Search for the cell housing the specified text and yield its (x, y) center coordinate. 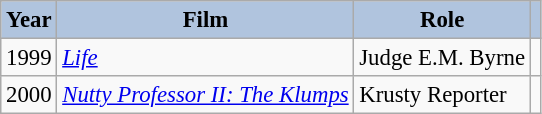
Year (29, 20)
Role (442, 20)
2000 (29, 95)
Krusty Reporter (442, 95)
Film (206, 20)
Life (206, 58)
Judge E.M. Byrne (442, 58)
1999 (29, 58)
Nutty Professor II: The Klumps (206, 95)
